Scan for the cell matching the given text and deliver its (X, Y) coordinate at center. 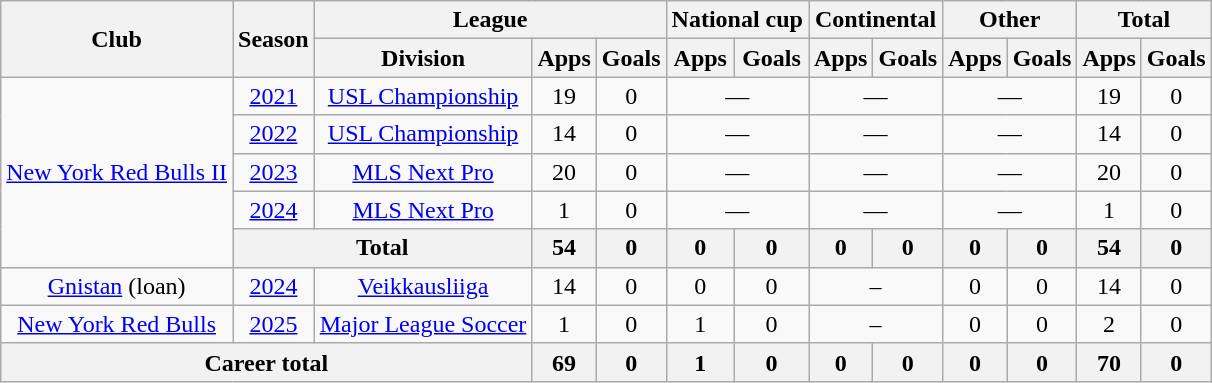
Career total (266, 362)
League (490, 20)
2021 (273, 96)
New York Red Bulls (117, 324)
Gnistan (loan) (117, 286)
Club (117, 39)
National cup (737, 20)
2022 (273, 134)
69 (564, 362)
2 (1109, 324)
Division (423, 58)
Other (1010, 20)
Season (273, 39)
2023 (273, 172)
Major League Soccer (423, 324)
2025 (273, 324)
Veikkausliiga (423, 286)
Continental (875, 20)
New York Red Bulls II (117, 172)
70 (1109, 362)
